Identify which cell holds the provided text, then report its (x, y) central coordinate. 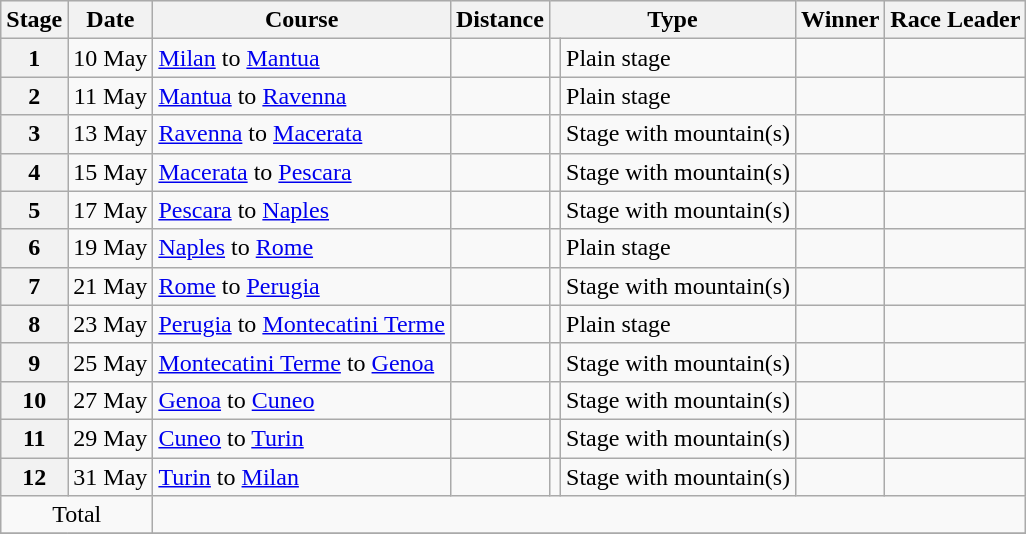
27 May (110, 400)
9 (34, 362)
11 (34, 438)
Date (110, 20)
1 (34, 58)
4 (34, 172)
Race Leader (956, 20)
11 May (110, 96)
7 (34, 286)
Total (77, 515)
21 May (110, 286)
2 (34, 96)
Distance (500, 20)
Montecatini Terme to Genoa (302, 362)
31 May (110, 477)
Mantua to Ravenna (302, 96)
Macerata to Pescara (302, 172)
6 (34, 248)
Ravenna to Macerata (302, 134)
Course (302, 20)
13 May (110, 134)
19 May (110, 248)
Winner (840, 20)
Milan to Mantua (302, 58)
Cuneo to Turin (302, 438)
8 (34, 324)
Stage (34, 20)
3 (34, 134)
15 May (110, 172)
5 (34, 210)
17 May (110, 210)
Rome to Perugia (302, 286)
12 (34, 477)
Perugia to Montecatini Terme (302, 324)
10 May (110, 58)
Naples to Rome (302, 248)
Pescara to Naples (302, 210)
Turin to Milan (302, 477)
Genoa to Cuneo (302, 400)
10 (34, 400)
Type (672, 20)
23 May (110, 324)
29 May (110, 438)
25 May (110, 362)
